Return the [X, Y] coordinate for the center point of the cell that contains the specified text.  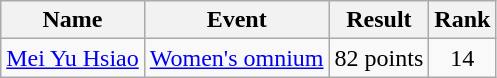
Event [236, 20]
Women's omnium [236, 58]
82 points [379, 58]
Name [73, 20]
Rank [462, 20]
Mei Yu Hsiao [73, 58]
Result [379, 20]
14 [462, 58]
